Find where the given text appears and provide that cell's center as [x, y] coordinate. 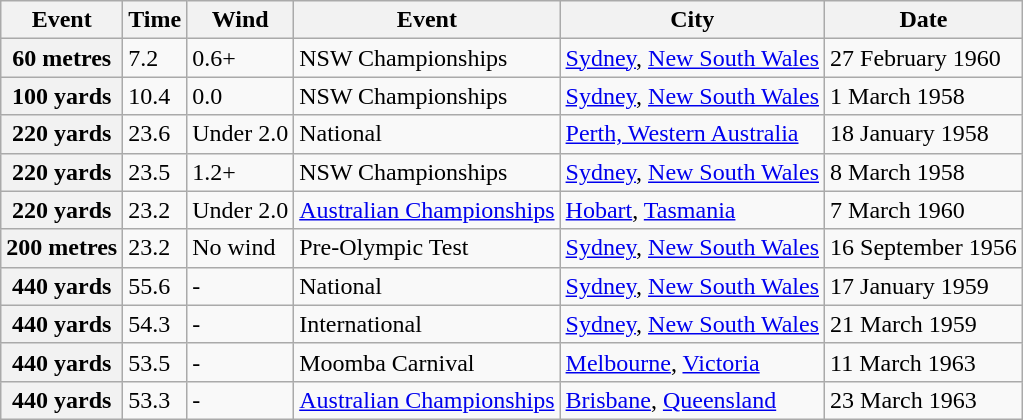
7 March 1960 [924, 210]
Perth, Western Australia [692, 134]
8 March 1958 [924, 172]
16 September 1956 [924, 248]
0.0 [240, 96]
53.5 [155, 362]
1.2+ [240, 172]
No wind [240, 248]
Time [155, 20]
10.4 [155, 96]
0.6+ [240, 58]
21 March 1959 [924, 324]
Pre-Olympic Test [427, 248]
23.5 [155, 172]
Hobart, Tasmania [692, 210]
Melbourne, Victoria [692, 362]
Date [924, 20]
Moomba Carnival [427, 362]
200 metres [62, 248]
City [692, 20]
23.6 [155, 134]
11 March 1963 [924, 362]
27 February 1960 [924, 58]
17 January 1959 [924, 286]
53.3 [155, 400]
Wind [240, 20]
55.6 [155, 286]
23 March 1963 [924, 400]
1 March 1958 [924, 96]
7.2 [155, 58]
60 metres [62, 58]
100 yards [62, 96]
International [427, 324]
18 January 1958 [924, 134]
Brisbane, Queensland [692, 400]
54.3 [155, 324]
